Return the (x, y) coordinate for the center point of the cell that contains the specified text.  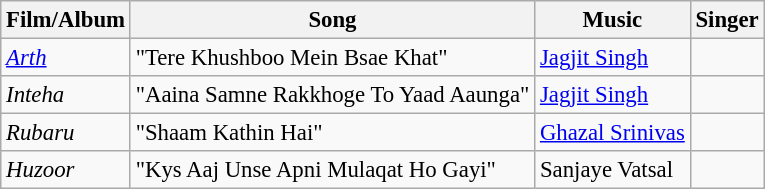
Inteha (66, 95)
Song (332, 20)
"Shaam Kathin Hai" (332, 133)
"Aaina Samne Rakkhoge To Yaad Aaunga" (332, 95)
Film/Album (66, 20)
Music (612, 20)
Arth (66, 58)
Ghazal Srinivas (612, 133)
Rubaru (66, 133)
"Tere Khushboo Mein Bsae Khat" (332, 58)
Huzoor (66, 170)
Sanjaye Vatsal (612, 170)
"Kys Aaj Unse Apni Mulaqat Ho Gayi" (332, 170)
Singer (727, 20)
